Capture the cell that displays the provided text and extract its (X, Y) central coordinate. 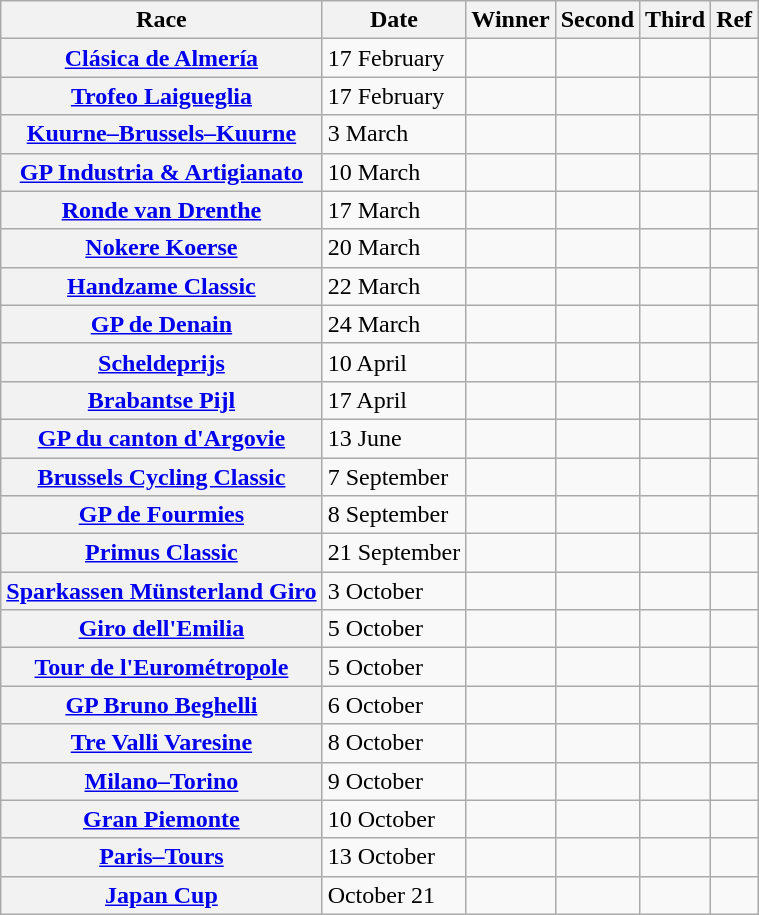
Date (394, 20)
GP Industria & Artigianato (162, 172)
Race (162, 20)
17 April (394, 400)
7 September (394, 477)
Primus Classic (162, 553)
24 March (394, 324)
20 March (394, 248)
Third (676, 20)
Giro dell'Emilia (162, 629)
13 October (394, 857)
Japan Cup (162, 895)
Ronde van Drenthe (162, 210)
9 October (394, 781)
10 April (394, 362)
Nokere Koerse (162, 248)
10 March (394, 172)
3 March (394, 134)
13 June (394, 438)
Scheldeprijs (162, 362)
Sparkassen Münsterland Giro (162, 591)
GP du canton d'Argovie (162, 438)
Brussels Cycling Classic (162, 477)
Winner (510, 20)
Ref (734, 20)
Paris–Tours (162, 857)
Tour de l'Eurométropole (162, 667)
October 21 (394, 895)
Kuurne–Brussels–Kuurne (162, 134)
8 September (394, 515)
Gran Piemonte (162, 819)
Brabantse Pijl (162, 400)
Tre Valli Varesine (162, 743)
8 October (394, 743)
GP de Denain (162, 324)
10 October (394, 819)
Milano–Torino (162, 781)
Clásica de Almería (162, 58)
Handzame Classic (162, 286)
21 September (394, 553)
22 March (394, 286)
GP Bruno Beghelli (162, 705)
17 March (394, 210)
Second (597, 20)
GP de Fourmies (162, 515)
Trofeo Laigueglia (162, 96)
6 October (394, 705)
3 October (394, 591)
